Extract the [X, Y] coordinate from the center of the cell holding the provided text.  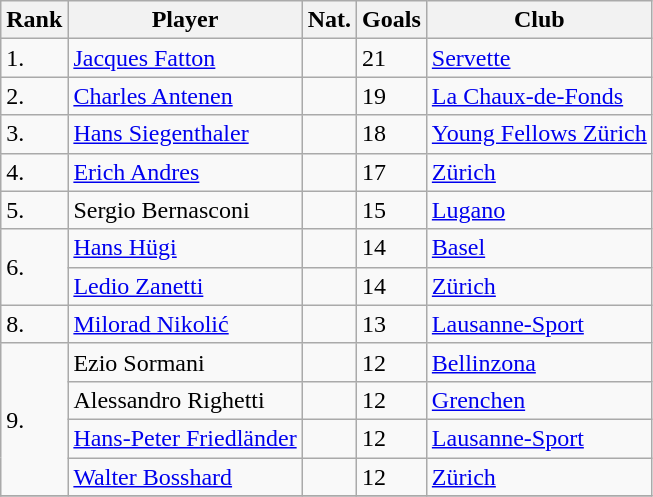
Alessandro Righetti [185, 400]
9. [34, 419]
Hans Hügi [185, 248]
21 [392, 58]
Rank [34, 20]
17 [392, 172]
Ledio Zanetti [185, 286]
Erich Andres [185, 172]
La Chaux-de-Fonds [539, 96]
Basel [539, 248]
19 [392, 96]
8. [34, 324]
15 [392, 210]
6. [34, 267]
Milorad Nikolić [185, 324]
18 [392, 134]
13 [392, 324]
4. [34, 172]
Servette [539, 58]
Walter Bosshard [185, 477]
1. [34, 58]
Jacques Fatton [185, 58]
Club [539, 20]
Grenchen [539, 400]
Ezio Sormani [185, 362]
Young Fellows Zürich [539, 134]
Hans Siegenthaler [185, 134]
Nat. [329, 20]
Goals [392, 20]
Player [185, 20]
Sergio Bernasconi [185, 210]
2. [34, 96]
5. [34, 210]
Charles Antenen [185, 96]
Hans-Peter Friedländer [185, 438]
Bellinzona [539, 362]
Lugano [539, 210]
3. [34, 134]
